Output the [x, y] coordinate of the center of the cell containing the given text.  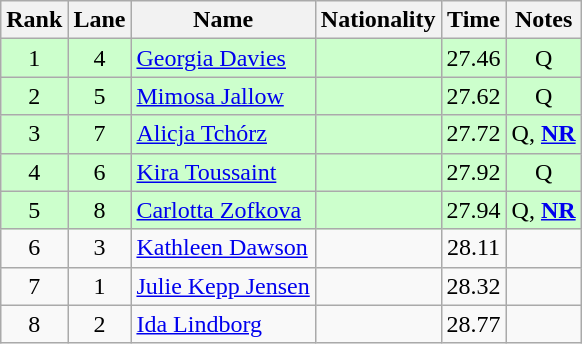
27.94 [474, 210]
Kira Toussaint [223, 172]
28.11 [474, 248]
27.72 [474, 134]
Lane [100, 20]
Ida Lindborg [223, 324]
27.46 [474, 58]
Carlotta Zofkova [223, 210]
28.77 [474, 324]
Name [223, 20]
Notes [544, 20]
28.32 [474, 286]
Rank [34, 20]
27.62 [474, 96]
Julie Kepp Jensen [223, 286]
Mimosa Jallow [223, 96]
27.92 [474, 172]
Time [474, 20]
Kathleen Dawson [223, 248]
Nationality [378, 20]
Georgia Davies [223, 58]
Alicja Tchórz [223, 134]
